Capture the cell that displays the provided text and extract its (x, y) central coordinate. 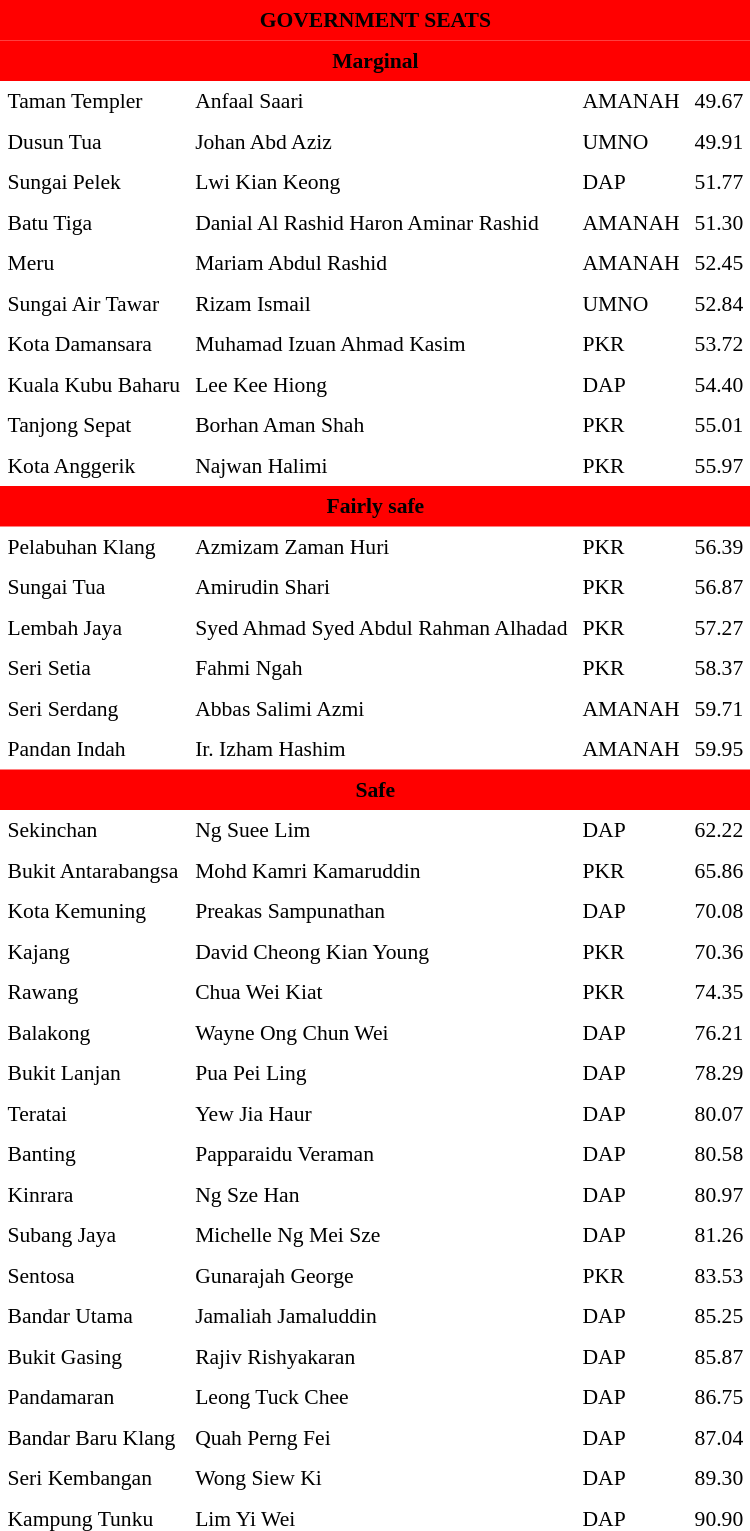
Kota Kemuning (94, 911)
Ng Sze Han (382, 1194)
Sentosa (94, 1275)
Bandar Utama (94, 1316)
Sungai Tua (94, 587)
Gunarajah George (382, 1275)
Abbas Salimi Azmi (382, 708)
Pelabuhan Klang (94, 546)
Pandamaran (94, 1397)
Anfaal Saari (382, 101)
Meru (94, 263)
Borhan Aman Shah (382, 425)
Sungai Pelek (94, 182)
Bukit Antarabangsa (94, 870)
Quah Perng Fei (382, 1437)
Lembah Jaya (94, 627)
Kota Anggerik (94, 465)
Subang Jaya (94, 1235)
Rajiv Rishyakaran (382, 1356)
Tanjong Sepat (94, 425)
Syed Ahmad Syed Abdul Rahman Alhadad (382, 627)
Bukit Lanjan (94, 1073)
Taman Templer (94, 101)
Balakong (94, 1032)
Fahmi Ngah (382, 668)
Pandan Indah (94, 749)
Mariam Abdul Rashid (382, 263)
Danial Al Rashid Haron Aminar Rashid (382, 222)
Ir. Izham Hashim (382, 749)
Ng Suee Lim (382, 830)
Kuala Kubu Baharu (94, 384)
Pua Pei Ling (382, 1073)
Teratai (94, 1113)
Kajang (94, 951)
Seri Setia (94, 668)
Dusun Tua (94, 141)
David Cheong Kian Young (382, 951)
Batu Tiga (94, 222)
Papparaidu Veraman (382, 1154)
Wong Siew Ki (382, 1478)
Lwi Kian Keong (382, 182)
Rizam Ismail (382, 303)
Banting (94, 1154)
Najwan Halimi (382, 465)
Yew Jia Haur (382, 1113)
Bandar Baru Klang (94, 1437)
Sungai Air Tawar (94, 303)
Rawang (94, 992)
Kinrara (94, 1194)
Michelle Ng Mei Sze (382, 1235)
Chua Wei Kiat (382, 992)
Muhamad Izuan Ahmad Kasim (382, 344)
Lee Kee Hiong (382, 384)
Jamaliah Jamaluddin (382, 1316)
Wayne Ong Chun Wei (382, 1032)
Seri Serdang (94, 708)
Sekinchan (94, 830)
Kota Damansara (94, 344)
Leong Tuck Chee (382, 1397)
Bukit Gasing (94, 1356)
Johan Abd Aziz (382, 141)
Preakas Sampunathan (382, 911)
Azmizam Zaman Huri (382, 546)
Amirudin Shari (382, 587)
Seri Kembangan (94, 1478)
Mohd Kamri Kamaruddin (382, 870)
